Pinpoint the cell where the given text exists, returning its [x, y] midpoint coordinate. 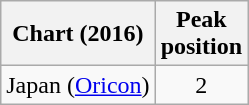
Peakposition [201, 34]
2 [201, 85]
Chart (2016) [78, 34]
Japan (Oricon) [78, 85]
